Identify which cell holds the provided text, then report its [x, y] central coordinate. 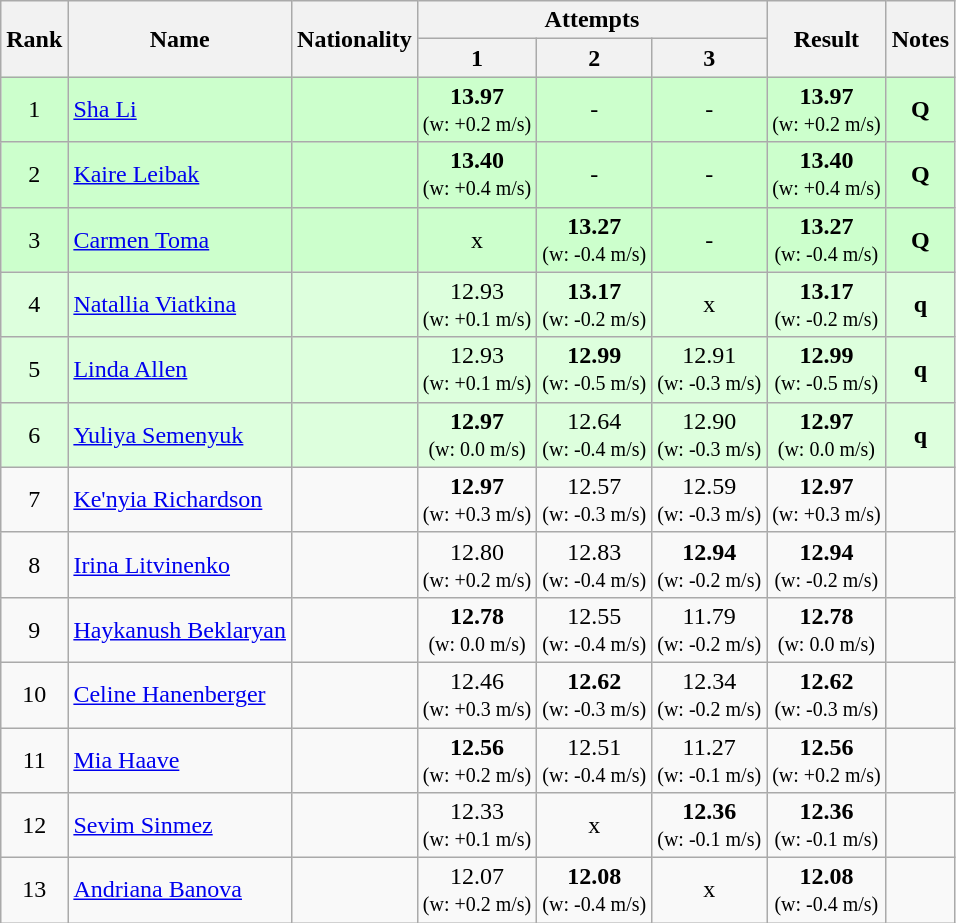
Name [180, 39]
12.56 (w: +0.2 m/s) [827, 760]
12.90(w: -0.3 m/s) [710, 434]
6 [34, 434]
12.59(w: -0.3 m/s) [710, 500]
12.78 (w: 0.0 m/s) [827, 630]
Yuliya Semenyuk [180, 434]
12.62(w: -0.3 m/s) [594, 694]
Celine Hanenberger [180, 694]
12.97(w: 0.0 m/s) [477, 434]
11.27(w: -0.1 m/s) [710, 760]
Sevim Sinmez [180, 826]
12.57(w: -0.3 m/s) [594, 500]
13.40(w: +0.4 m/s) [477, 174]
10 [34, 694]
5 [34, 370]
Attempts [592, 20]
13.97(w: +0.2 m/s) [477, 110]
Nationality [355, 39]
12.33(w: +0.1 m/s) [477, 826]
12.97 (w: +0.3 m/s) [827, 500]
12.36 (w: -0.1 m/s) [827, 826]
12.94 (w: -0.2 m/s) [827, 564]
12.97 (w: 0.0 m/s) [827, 434]
Mia Haave [180, 760]
Andriana Banova [180, 890]
13 [34, 890]
12.91(w: -0.3 m/s) [710, 370]
12.07(w: +0.2 m/s) [477, 890]
12.56(w: +0.2 m/s) [477, 760]
13.17(w: -0.2 m/s) [594, 304]
4 [34, 304]
12.08(w: -0.4 m/s) [594, 890]
12.78(w: 0.0 m/s) [477, 630]
Rank [34, 39]
11.79(w: -0.2 m/s) [710, 630]
Haykanush Beklaryan [180, 630]
Natallia Viatkina [180, 304]
13.27(w: -0.4 m/s) [594, 240]
Ke'nyia Richardson [180, 500]
8 [34, 564]
Irina Litvinenko [180, 564]
Kaire Leibak [180, 174]
12.94(w: -0.2 m/s) [710, 564]
12.80(w: +0.2 m/s) [477, 564]
9 [34, 630]
Linda Allen [180, 370]
13.97 (w: +0.2 m/s) [827, 110]
12 [34, 826]
13.40 (w: +0.4 m/s) [827, 174]
12.34(w: -0.2 m/s) [710, 694]
12.83(w: -0.4 m/s) [594, 564]
12.99(w: -0.5 m/s) [594, 370]
12.36(w: -0.1 m/s) [710, 826]
11 [34, 760]
7 [34, 500]
12.08 (w: -0.4 m/s) [827, 890]
Sha Li [180, 110]
12.99 (w: -0.5 m/s) [827, 370]
12.64(w: -0.4 m/s) [594, 434]
13.27 (w: -0.4 m/s) [827, 240]
12.55(w: -0.4 m/s) [594, 630]
12.51(w: -0.4 m/s) [594, 760]
Notes [920, 39]
12.46(w: +0.3 m/s) [477, 694]
Result [827, 39]
13.17 (w: -0.2 m/s) [827, 304]
12.97(w: +0.3 m/s) [477, 500]
Carmen Toma [180, 240]
12.62 (w: -0.3 m/s) [827, 694]
